Find where the given text appears and provide that cell's center as [X, Y] coordinate. 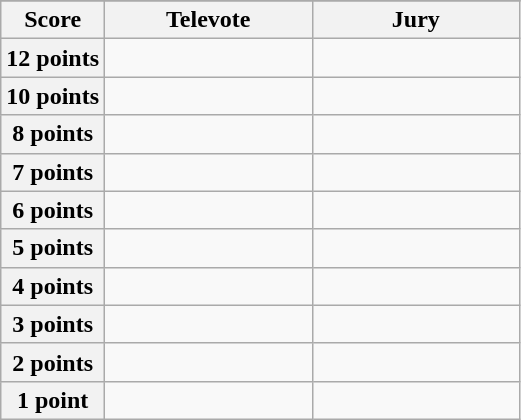
Televote [209, 20]
8 points [53, 134]
6 points [53, 210]
5 points [53, 248]
Score [53, 20]
3 points [53, 324]
1 point [53, 400]
4 points [53, 286]
2 points [53, 362]
Jury [416, 20]
12 points [53, 58]
7 points [53, 172]
10 points [53, 96]
